Output the [x, y] coordinate of the center of the cell containing the given text.  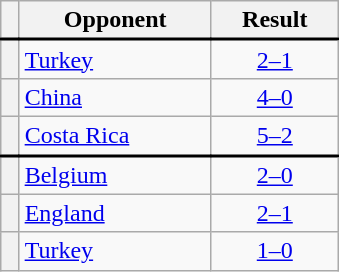
4–0 [274, 97]
2–0 [274, 174]
Result [274, 20]
China [115, 97]
Costa Rica [115, 136]
Opponent [115, 20]
Belgium [115, 174]
1–0 [274, 251]
England [115, 213]
5–2 [274, 136]
